Output the (X, Y) coordinate of the center of the cell containing the given text.  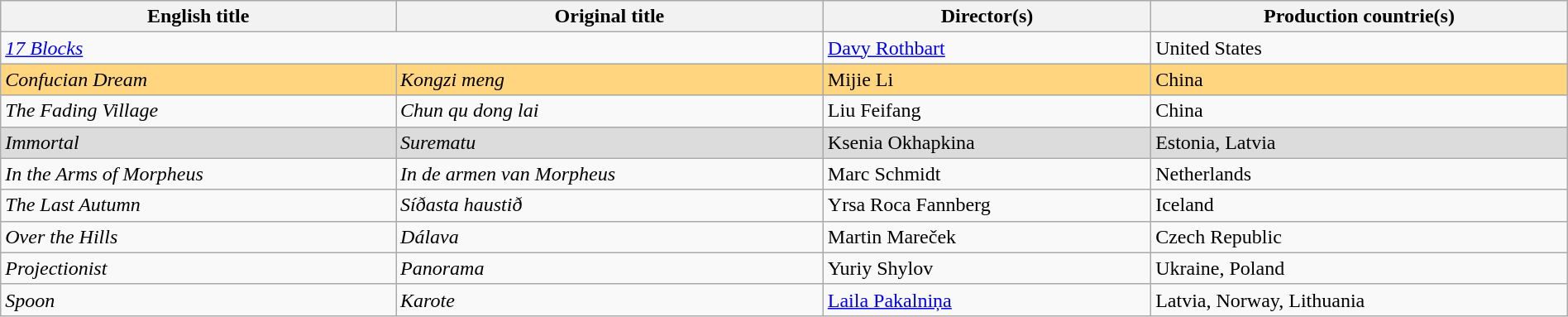
Surematu (610, 142)
Chun qu dong lai (610, 111)
Karote (610, 300)
Ukraine, Poland (1360, 268)
Over the Hills (198, 237)
Yuriy Shylov (987, 268)
Panorama (610, 268)
In de armen van Morpheus (610, 174)
Liu Feifang (987, 111)
Latvia, Norway, Lithuania (1360, 300)
Mijie Li (987, 79)
Marc Schmidt (987, 174)
17 Blocks (412, 48)
Estonia, Latvia (1360, 142)
Director(s) (987, 17)
Czech Republic (1360, 237)
Davy Rothbart (987, 48)
Yrsa Roca Fannberg (987, 205)
United States (1360, 48)
Ksenia Okhapkina (987, 142)
Projectionist (198, 268)
Síðasta haustið (610, 205)
The Fading Village (198, 111)
Dálava (610, 237)
Netherlands (1360, 174)
Immortal (198, 142)
English title (198, 17)
Martin Mareček (987, 237)
Spoon (198, 300)
The Last Autumn (198, 205)
Kongzi meng (610, 79)
Production countrie(s) (1360, 17)
Confucian Dream (198, 79)
Laila Pakalniņa (987, 300)
Original title (610, 17)
In the Arms of Morpheus (198, 174)
Iceland (1360, 205)
